Return (X, Y) of the center of cell containing provided text 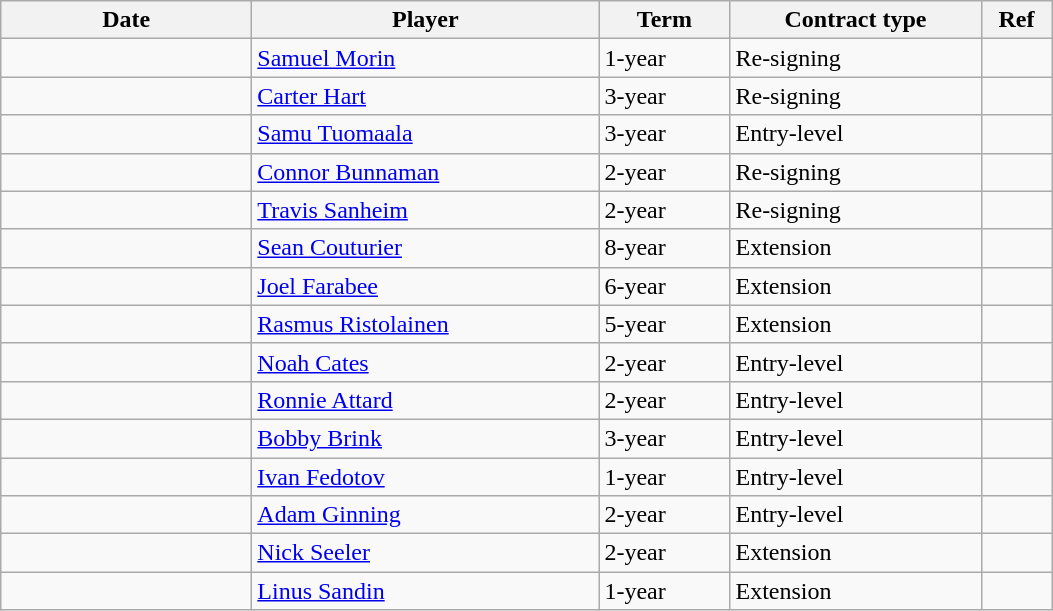
Ivan Fedotov (426, 477)
6-year (664, 286)
Adam Ginning (426, 515)
Samuel Morin (426, 58)
Travis Sanheim (426, 210)
Rasmus Ristolainen (426, 324)
8-year (664, 248)
Bobby Brink (426, 438)
Player (426, 20)
Noah Cates (426, 362)
Date (126, 20)
Connor Bunnaman (426, 172)
Ronnie Attard (426, 400)
Ref (1016, 20)
Contract type (856, 20)
Sean Couturier (426, 248)
Term (664, 20)
Nick Seeler (426, 553)
Joel Farabee (426, 286)
Carter Hart (426, 96)
Linus Sandin (426, 591)
Samu Tuomaala (426, 134)
5-year (664, 324)
